Locate the cell with the specified text and output its [X, Y] center coordinate. 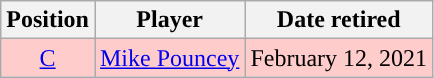
Date retired [339, 20]
C [48, 58]
Position [48, 20]
Player [169, 20]
February 12, 2021 [339, 58]
Mike Pouncey [169, 58]
